Search for the cell housing the specified text and yield its (X, Y) center coordinate. 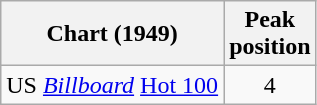
Peakposition (270, 34)
Chart (1949) (112, 34)
US Billboard Hot 100 (112, 85)
4 (270, 85)
